Output the [X, Y] coordinate of the center of the cell containing the given text.  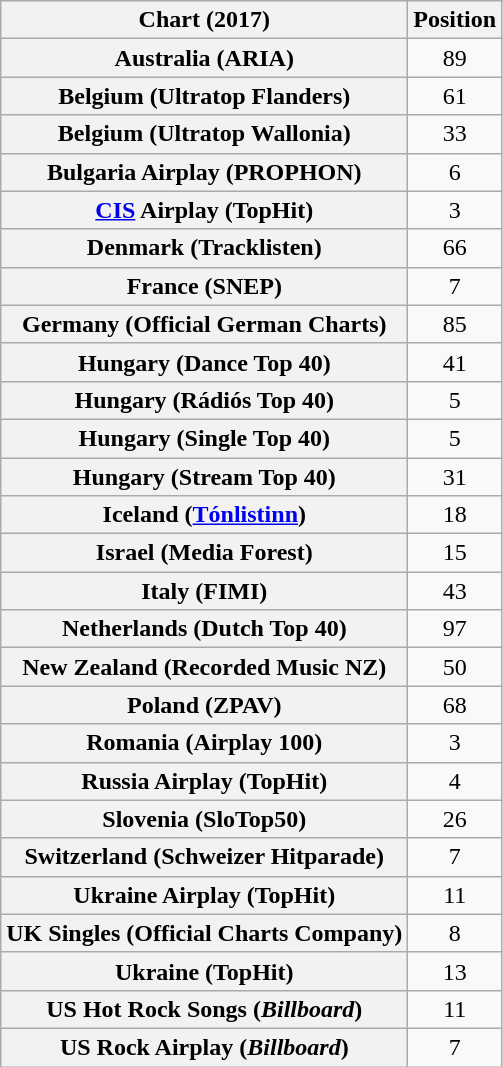
8 [455, 933]
Switzerland (Schweizer Hitparade) [204, 857]
Italy (FIMI) [204, 591]
Hungary (Dance Top 40) [204, 362]
31 [455, 477]
Chart (2017) [204, 20]
Israel (Media Forest) [204, 553]
Bulgaria Airplay (PROPHON) [204, 172]
Iceland (Tónlistinn) [204, 515]
Australia (ARIA) [204, 58]
New Zealand (Recorded Music NZ) [204, 667]
CIS Airplay (TopHit) [204, 210]
26 [455, 819]
89 [455, 58]
18 [455, 515]
4 [455, 781]
Germany (Official German Charts) [204, 324]
Belgium (Ultratop Flanders) [204, 96]
UK Singles (Official Charts Company) [204, 933]
Slovenia (SloTop50) [204, 819]
66 [455, 248]
US Rock Airplay (Billboard) [204, 1047]
Denmark (Tracklisten) [204, 248]
Position [455, 20]
61 [455, 96]
Netherlands (Dutch Top 40) [204, 629]
13 [455, 971]
Ukraine Airplay (TopHit) [204, 895]
Russia Airplay (TopHit) [204, 781]
France (SNEP) [204, 286]
68 [455, 705]
15 [455, 553]
6 [455, 172]
43 [455, 591]
Hungary (Rádiós Top 40) [204, 400]
Poland (ZPAV) [204, 705]
85 [455, 324]
US Hot Rock Songs (Billboard) [204, 1009]
Hungary (Stream Top 40) [204, 477]
Hungary (Single Top 40) [204, 438]
Belgium (Ultratop Wallonia) [204, 134]
33 [455, 134]
50 [455, 667]
Romania (Airplay 100) [204, 743]
Ukraine (TopHit) [204, 971]
41 [455, 362]
97 [455, 629]
